Return (X, Y) of the center of cell containing provided text 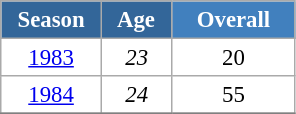
20 (234, 58)
23 (136, 58)
55 (234, 95)
24 (136, 95)
Season (52, 20)
Overall (234, 20)
1984 (52, 95)
Age (136, 20)
1983 (52, 58)
